Search for the cell housing the specified text and yield its (x, y) center coordinate. 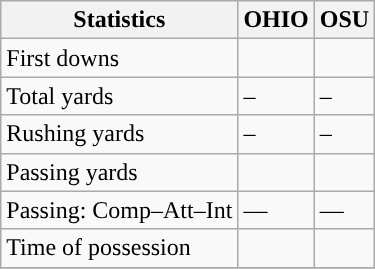
First downs (120, 58)
Rushing yards (120, 134)
OHIO (276, 20)
Passing: Comp–Att–Int (120, 210)
Total yards (120, 96)
Statistics (120, 20)
Time of possession (120, 248)
Passing yards (120, 172)
OSU (344, 20)
